Locate the cell with the specified text and output its (x, y) center coordinate. 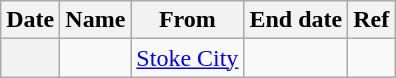
Name (96, 20)
From (188, 20)
Date (30, 20)
Stoke City (188, 58)
End date (296, 20)
Ref (372, 20)
